Locate the cell with the specified text and output its (x, y) center coordinate. 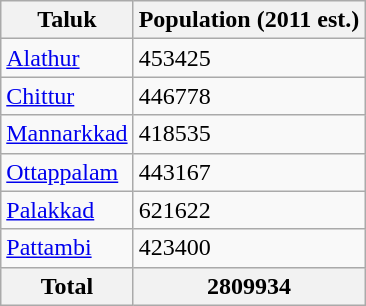
446778 (249, 96)
Ottappalam (67, 172)
443167 (249, 172)
Alathur (67, 58)
Taluk (67, 20)
423400 (249, 248)
Chittur (67, 96)
Mannarkkad (67, 134)
Population (2011 est.) (249, 20)
2809934 (249, 286)
Palakkad (67, 210)
453425 (249, 58)
621622 (249, 210)
Total (67, 286)
418535 (249, 134)
Pattambi (67, 248)
